For the text-containing cell, return its midpoint in (X, Y) coordinate format. 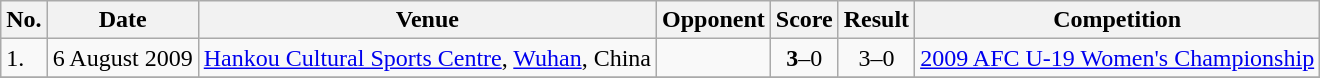
Opponent (714, 20)
No. (24, 20)
Hankou Cultural Sports Centre, Wuhan, China (427, 58)
6 August 2009 (122, 58)
2009 AFC U-19 Women's Championship (1118, 58)
Venue (427, 20)
Date (122, 20)
Score (804, 20)
Result (876, 20)
Competition (1118, 20)
1. (24, 58)
